Detect which cell encompasses the target text, then output its [X, Y] center coordinate. 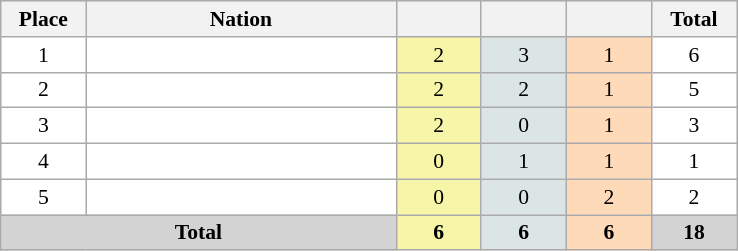
4 [44, 162]
Place [44, 19]
18 [694, 233]
Nation [241, 19]
